For the text-containing cell, return its midpoint in [x, y] coordinate format. 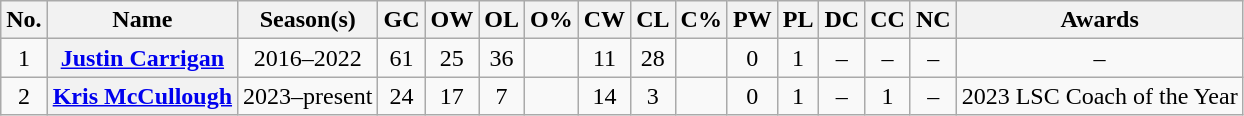
25 [452, 58]
17 [452, 96]
PW [752, 20]
Justin Carrigan [142, 58]
DC [842, 20]
14 [604, 96]
C% [701, 20]
Kris McCullough [142, 96]
36 [502, 58]
No. [24, 20]
CW [604, 20]
2016–2022 [308, 58]
Awards [1100, 20]
CL [653, 20]
61 [402, 58]
GC [402, 20]
28 [653, 58]
OW [452, 20]
24 [402, 96]
OL [502, 20]
2023 LSC Coach of the Year [1100, 96]
2 [24, 96]
Season(s) [308, 20]
2023–present [308, 96]
Name [142, 20]
11 [604, 58]
3 [653, 96]
CC [888, 20]
NC [933, 20]
7 [502, 96]
O% [551, 20]
PL [798, 20]
